Determine the [X, Y] coordinate at the center of the cell enclosing the given text.  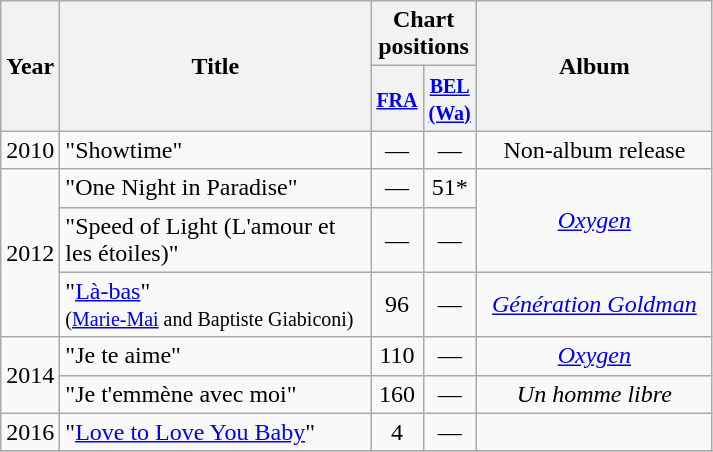
"One Night in Paradise" [216, 188]
FRA [397, 98]
96 [397, 304]
Year [30, 66]
Album [594, 66]
4 [397, 432]
BEL (Wa) [450, 98]
110 [397, 356]
Chart positions [424, 34]
2012 [30, 253]
"Showtime" [216, 150]
"Je t'emmène avec moi" [216, 394]
"Je te aime" [216, 356]
"Là-bas" (Marie-Mai and Baptiste Giabiconi) [216, 304]
Un homme libre [594, 394]
2014 [30, 375]
"Love to Love You Baby" [216, 432]
Title [216, 66]
Non-album release [594, 150]
2016 [30, 432]
Génération Goldman [594, 304]
51* [450, 188]
2010 [30, 150]
"Speed of Light (L'amour et les étoiles)" [216, 240]
160 [397, 394]
